Detect which cell encompasses the target text, then output its [X, Y] center coordinate. 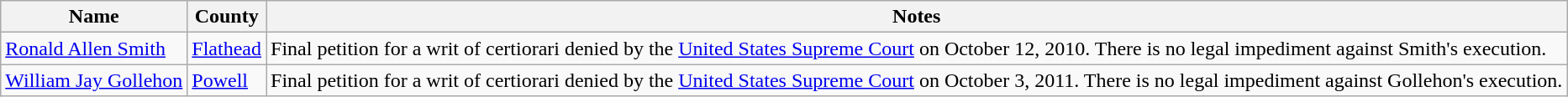
Ronald Allen Smith [94, 48]
Notes [917, 17]
County [227, 17]
William Jay Gollehon [94, 80]
Flathead [227, 48]
Name [94, 17]
Powell [227, 80]
